Detect which cell encompasses the target text, then output its (x, y) center coordinate. 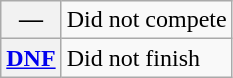
— (31, 20)
DNF (31, 58)
Did not compete (146, 20)
Did not finish (146, 58)
